Detect which cell encompasses the target text, then output its (x, y) center coordinate. 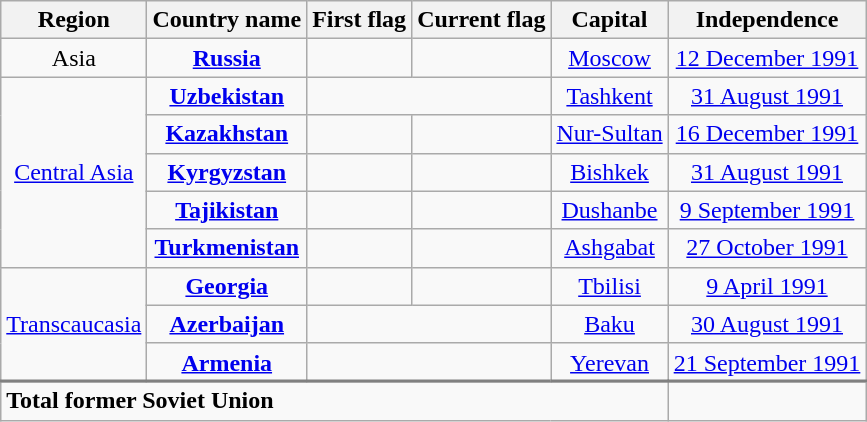
Capital (610, 20)
Region (74, 20)
27 October 1991 (767, 248)
Nur-Sultan (610, 134)
Ashgabat (610, 248)
Tashkent (610, 96)
Russia (227, 58)
Azerbaijan (227, 324)
Armenia (227, 362)
Asia (74, 58)
9 April 1991 (767, 286)
Independence (767, 20)
Turkmenistan (227, 248)
Baku (610, 324)
Bishkek (610, 172)
Central Asia (74, 172)
Kazakhstan (227, 134)
Tbilisi (610, 286)
Georgia (227, 286)
30 August 1991 (767, 324)
16 December 1991 (767, 134)
12 December 1991 (767, 58)
21 September 1991 (767, 362)
Kyrgyzstan (227, 172)
Uzbekistan (227, 96)
Current flag (482, 20)
9 September 1991 (767, 210)
Dushanbe (610, 210)
Country name (227, 20)
Yerevan (610, 362)
Tajikistan (227, 210)
Moscow (610, 58)
Transcaucasia (74, 324)
Total former Soviet Union (334, 400)
First flag (360, 20)
